Search for the cell housing the specified text and yield its [X, Y] center coordinate. 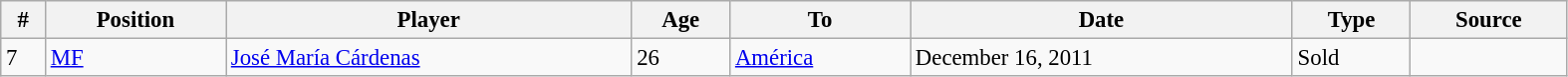
José María Cárdenas [428, 58]
Source [1488, 20]
Player [428, 20]
# [24, 20]
América [821, 58]
26 [681, 58]
7 [24, 58]
Type [1351, 20]
MF [135, 58]
Date [1102, 20]
Age [681, 20]
To [821, 20]
December 16, 2011 [1102, 58]
Sold [1351, 58]
Position [135, 20]
